Scan for the cell matching the given text and deliver its (x, y) coordinate at center. 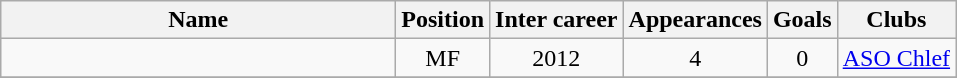
Name (198, 20)
Appearances (695, 20)
Inter career (556, 20)
ASO Chlef (896, 58)
4 (695, 58)
MF (443, 58)
Clubs (896, 20)
2012 (556, 58)
Position (443, 20)
0 (802, 58)
Goals (802, 20)
